Provide the (x, y) coordinate of the cell's center where the given text is located.  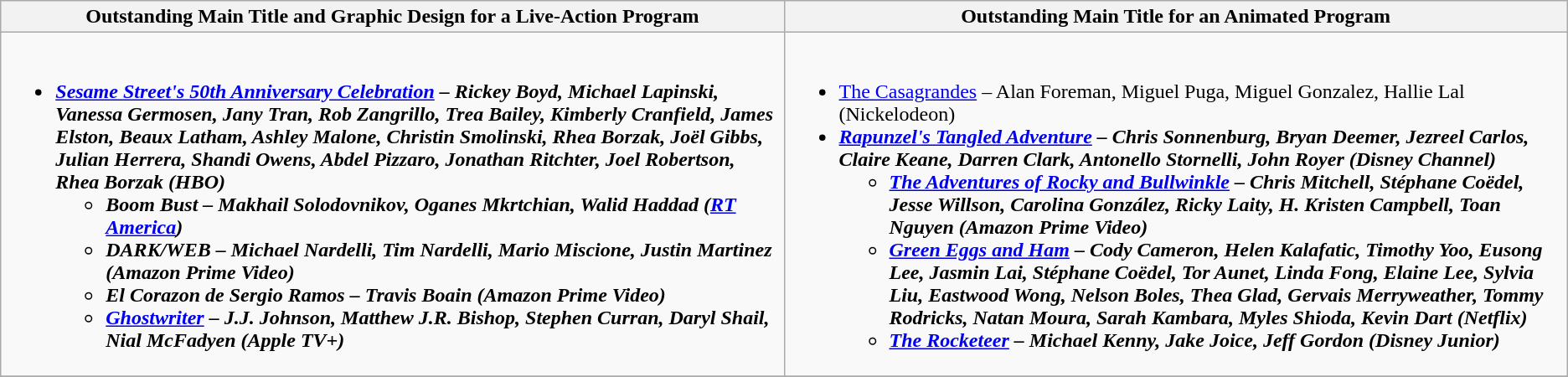
Outstanding Main Title and Graphic Design for a Live-Action Program (392, 17)
Outstanding Main Title for an Animated Program (1176, 17)
